Capture the cell that displays the provided text and extract its (x, y) central coordinate. 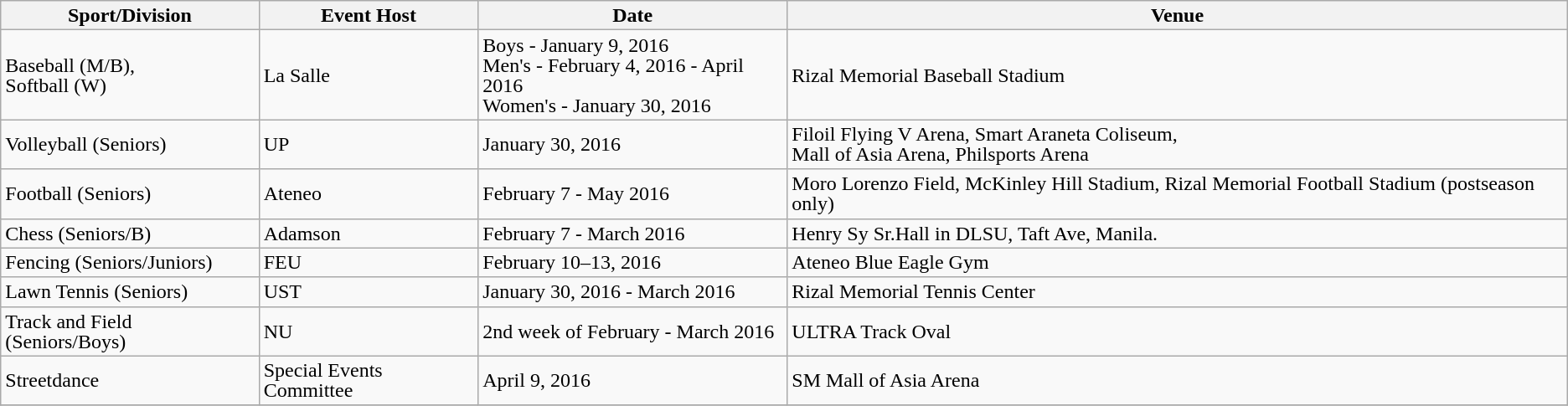
La Salle (369, 75)
January 30, 2016 (633, 144)
Venue (1178, 15)
Streetdance (130, 380)
Moro Lorenzo Field, McKinley Hill Stadium, Rizal Memorial Football Stadium (postseason only) (1178, 194)
Date (633, 15)
Chess (Seniors/B) (130, 233)
Ateneo Blue Eagle Gym (1178, 263)
ULTRA Track Oval (1178, 331)
FEU (369, 263)
Ateneo (369, 194)
February 7 - March 2016 (633, 233)
Sport/Division (130, 15)
February 7 - May 2016 (633, 194)
January 30, 2016 - March 2016 (633, 291)
Adamson (369, 233)
SM Mall of Asia Arena (1178, 380)
Volleyball (Seniors) (130, 144)
Henry Sy Sr.Hall in DLSU, Taft Ave, Manila. (1178, 233)
UP (369, 144)
Special Events Committee (369, 380)
February 10–13, 2016 (633, 263)
Fencing (Seniors/Juniors) (130, 263)
Track and Field (Seniors/Boys) (130, 331)
Event Host (369, 15)
Filoil Flying V Arena, Smart Araneta Coliseum, Mall of Asia Arena, Philsports Arena (1178, 144)
NU (369, 331)
Boys - January 9, 2016Men's - February 4, 2016 - April 2016Women's - January 30, 2016 (633, 75)
UST (369, 291)
Rizal Memorial Tennis Center (1178, 291)
Football (Seniors) (130, 194)
Lawn Tennis (Seniors) (130, 291)
Rizal Memorial Baseball Stadium (1178, 75)
April 9, 2016 (633, 380)
2nd week of February - March 2016 (633, 331)
Baseball (M/B), Softball (W) (130, 75)
